Output the [X, Y] coordinate of the center of the cell containing the given text.  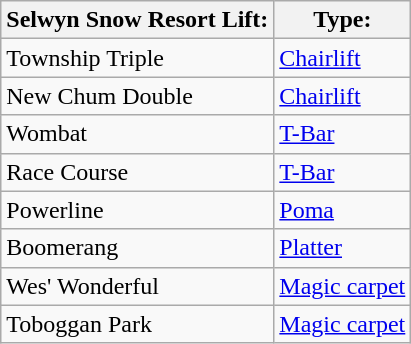
Poma [342, 210]
Platter [342, 248]
Race Course [138, 172]
Boomerang [138, 248]
Wombat [138, 134]
Selwyn Snow Resort Lift: [138, 20]
Type: [342, 20]
Toboggan Park [138, 324]
Township Triple [138, 58]
Powerline [138, 210]
Wes' Wonderful [138, 286]
New Chum Double [138, 96]
